From the cell containing the given text, extract its center point as [X, Y] coordinate. 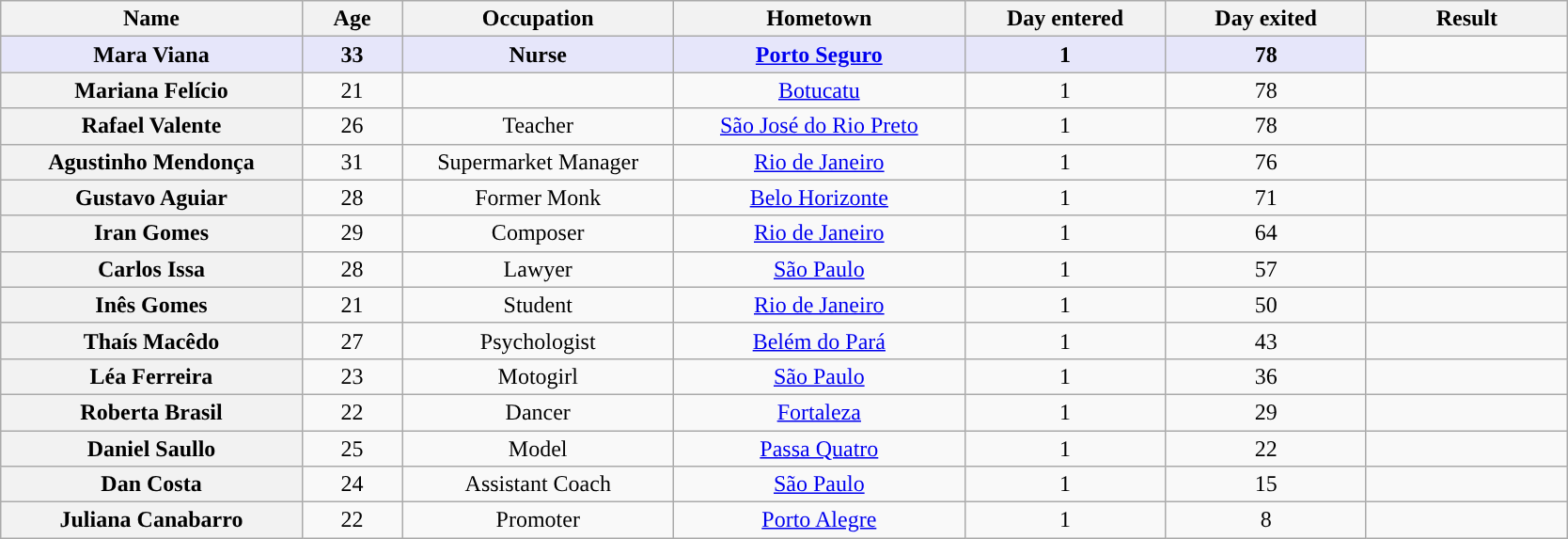
Porto Seguro [819, 55]
Porto Alegre [819, 520]
Composer [538, 233]
Dancer [538, 412]
Inês Gomes [151, 305]
15 [1266, 484]
Thaís Macêdo [151, 341]
33 [352, 55]
Student [538, 305]
Day entered [1065, 19]
Assistant Coach [538, 484]
Former Monk [538, 198]
27 [352, 341]
Passa Quatro [819, 449]
8 [1266, 520]
26 [352, 126]
Hometown [819, 19]
Promoter [538, 520]
Fortaleza [819, 412]
Carlos Issa [151, 269]
São José do Rio Preto [819, 126]
Léa Ferreira [151, 376]
Model [538, 449]
Roberta Brasil [151, 412]
Gustavo Aguiar [151, 198]
Mariana Felício [151, 90]
25 [352, 449]
Nurse [538, 55]
Occupation [538, 19]
76 [1266, 162]
Supermarket Manager [538, 162]
24 [352, 484]
Result [1466, 19]
Rafael Valente [151, 126]
Age [352, 19]
Agustinho Mendonça [151, 162]
50 [1266, 305]
23 [352, 376]
Botucatu [819, 90]
Belo Horizonte [819, 198]
Mara Viana [151, 55]
Psychologist [538, 341]
Teacher [538, 126]
57 [1266, 269]
43 [1266, 341]
Name [151, 19]
36 [1266, 376]
Motogirl [538, 376]
Day exited [1266, 19]
Daniel Saullo [151, 449]
64 [1266, 233]
31 [352, 162]
Juliana Canabarro [151, 520]
Dan Costa [151, 484]
Lawyer [538, 269]
Iran Gomes [151, 233]
Belém do Pará [819, 341]
71 [1266, 198]
